Capture the cell that displays the provided text and extract its (X, Y) central coordinate. 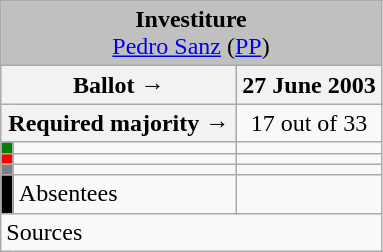
Ballot → (119, 85)
Absentees (125, 194)
27 June 2003 (309, 85)
Sources (191, 232)
17 out of 33 (309, 123)
InvestiturePedro Sanz (PP) (191, 34)
Required majority → (119, 123)
